Provide the [x, y] coordinate of the cell's center where the given text is located.  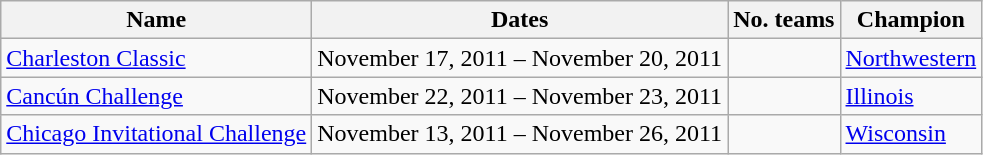
Charleston Classic [156, 58]
No. teams [784, 20]
Wisconsin [911, 134]
Champion [911, 20]
Name [156, 20]
Northwestern [911, 58]
November 22, 2011 – November 23, 2011 [520, 96]
Cancún Challenge [156, 96]
Dates [520, 20]
Chicago Invitational Challenge [156, 134]
November 13, 2011 – November 26, 2011 [520, 134]
November 17, 2011 – November 20, 2011 [520, 58]
Illinois [911, 96]
